Return [X, Y] of the center of cell containing provided text 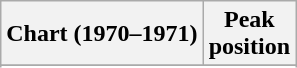
Chart (1970–1971) [102, 34]
Peakposition [249, 34]
